Pinpoint the cell where the given text exists, returning its [x, y] midpoint coordinate. 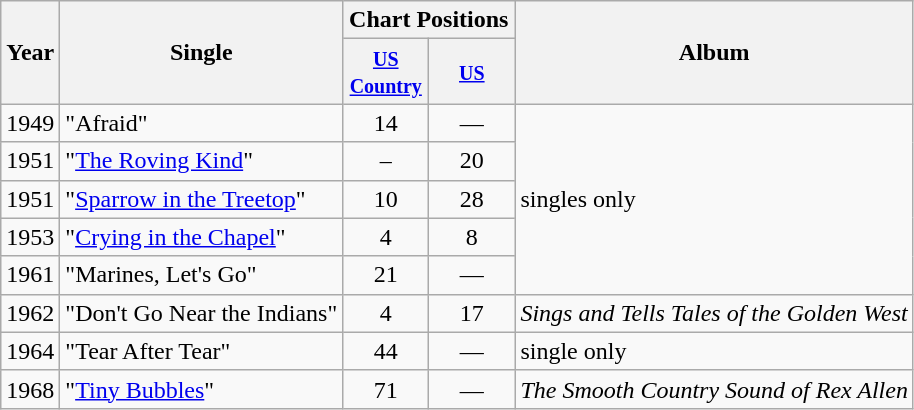
"Afraid" [202, 123]
"Don't Go Near the Indians" [202, 313]
Year [30, 52]
1968 [30, 389]
"Tiny Bubbles" [202, 389]
US Country [386, 72]
Single [202, 52]
1961 [30, 275]
17 [472, 313]
"Marines, Let's Go" [202, 275]
"Tear After Tear" [202, 351]
"Sparrow in the Treetop" [202, 199]
"The Roving Kind" [202, 161]
Chart Positions [429, 20]
1949 [30, 123]
"Crying in the Chapel" [202, 237]
71 [386, 389]
10 [386, 199]
single only [714, 351]
28 [472, 199]
14 [386, 123]
8 [472, 237]
20 [472, 161]
US [472, 72]
44 [386, 351]
singles only [714, 199]
1962 [30, 313]
Album [714, 52]
1953 [30, 237]
1964 [30, 351]
21 [386, 275]
Sings and Tells Tales of the Golden West [714, 313]
– [386, 161]
The Smooth Country Sound of Rex Allen [714, 389]
